Return [X, Y] of the center of cell containing provided text 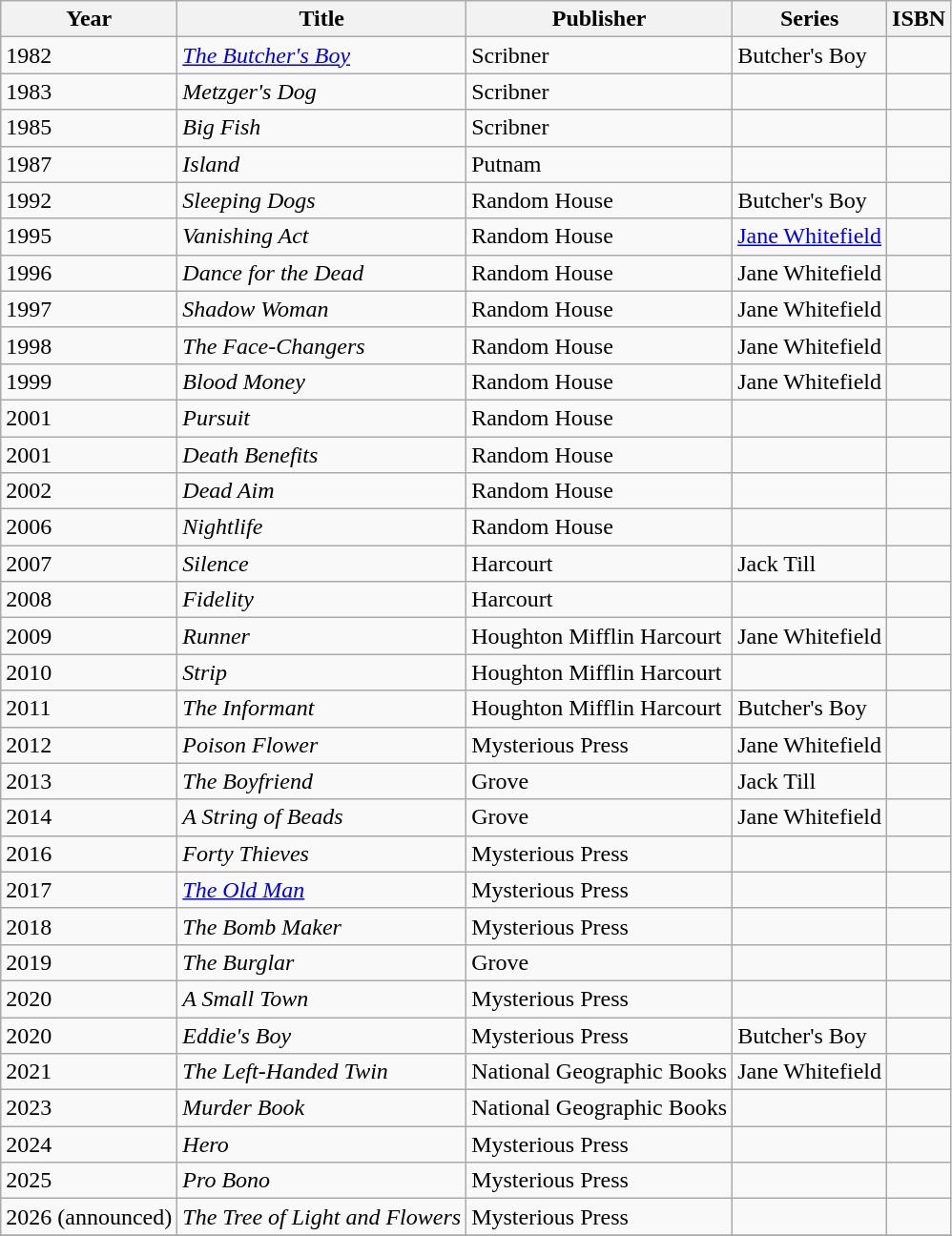
2018 [90, 926]
Pursuit [322, 418]
Publisher [599, 19]
Pro Bono [322, 1181]
The Face-Changers [322, 345]
2006 [90, 527]
1983 [90, 92]
ISBN [920, 19]
Title [322, 19]
1996 [90, 273]
The Tree of Light and Flowers [322, 1217]
2025 [90, 1181]
2024 [90, 1144]
Series [810, 19]
Metzger's Dog [322, 92]
2011 [90, 709]
Putnam [599, 164]
Big Fish [322, 128]
1997 [90, 309]
2013 [90, 781]
Fidelity [322, 600]
Year [90, 19]
Nightlife [322, 527]
1998 [90, 345]
The Informant [322, 709]
Silence [322, 564]
A Small Town [322, 999]
The Left-Handed Twin [322, 1072]
Runner [322, 636]
2023 [90, 1108]
2002 [90, 491]
The Burglar [322, 962]
Shadow Woman [322, 309]
Dead Aim [322, 491]
Blood Money [322, 381]
2010 [90, 672]
2012 [90, 745]
Sleeping Dogs [322, 200]
2009 [90, 636]
Poison Flower [322, 745]
Death Benefits [322, 455]
Hero [322, 1144]
The Bomb Maker [322, 926]
A String of Beads [322, 817]
1982 [90, 55]
2014 [90, 817]
Island [322, 164]
2016 [90, 854]
2026 (announced) [90, 1217]
1992 [90, 200]
Forty Thieves [322, 854]
The Old Man [322, 890]
Vanishing Act [322, 237]
1995 [90, 237]
2008 [90, 600]
2019 [90, 962]
1999 [90, 381]
Murder Book [322, 1108]
The Boyfriend [322, 781]
2017 [90, 890]
The Butcher's Boy [322, 55]
2007 [90, 564]
1987 [90, 164]
Dance for the Dead [322, 273]
Eddie's Boy [322, 1035]
2021 [90, 1072]
Strip [322, 672]
1985 [90, 128]
